Locate the cell with the specified text and output its [x, y] center coordinate. 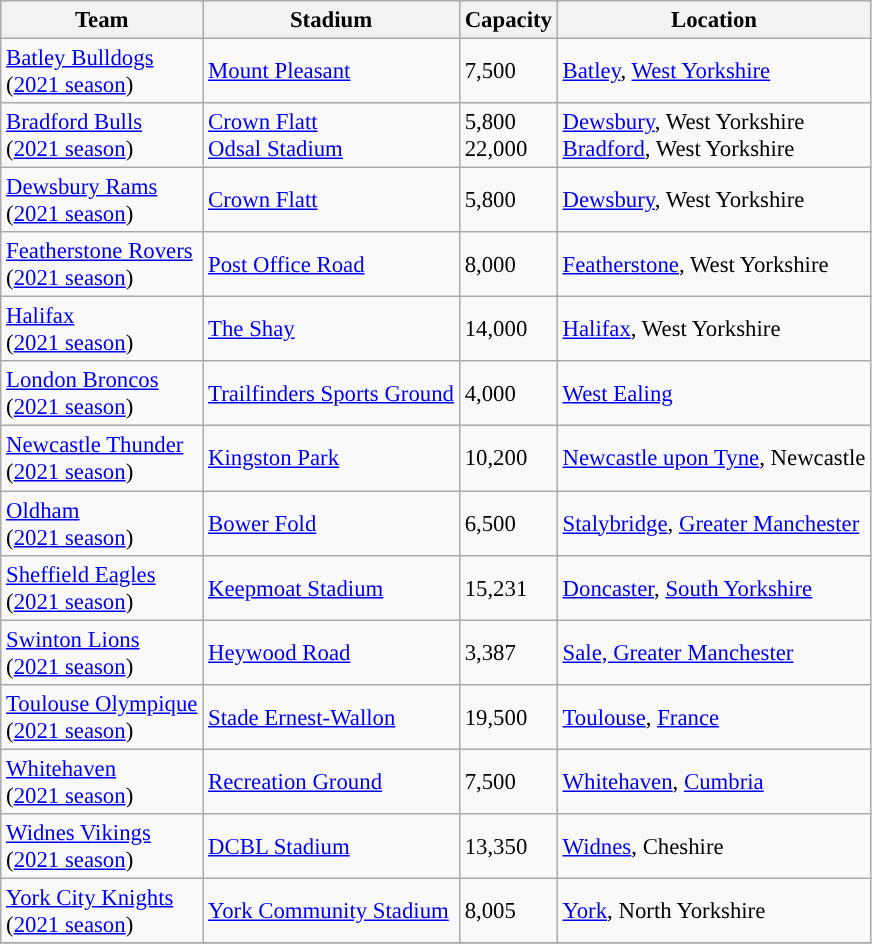
Post Office Road [332, 264]
Batley Bulldogs(2021 season) [102, 72]
Dewsbury, West YorkshireBradford, West Yorkshire [714, 136]
York Community Stadium [332, 910]
Whitehaven(2021 season) [102, 782]
Toulouse Olympique(2021 season) [102, 716]
6,500 [508, 524]
5,80022,000 [508, 136]
Sale, Greater Manchester [714, 652]
19,500 [508, 716]
DCBL Stadium [332, 846]
Location [714, 20]
Crown FlattOdsal Stadium [332, 136]
Bradford Bulls(2021 season) [102, 136]
Recreation Ground [332, 782]
Newcastle upon Tyne, Newcastle [714, 458]
Doncaster, South Yorkshire [714, 588]
Whitehaven, Cumbria [714, 782]
8,005 [508, 910]
Oldham(2021 season) [102, 524]
The Shay [332, 330]
Batley, West Yorkshire [714, 72]
Keepmoat Stadium [332, 588]
York, North Yorkshire [714, 910]
Widnes Vikings(2021 season) [102, 846]
Featherstone Rovers(2021 season) [102, 264]
10,200 [508, 458]
Crown Flatt [332, 200]
West Ealing [714, 394]
Heywood Road [332, 652]
5,800 [508, 200]
Sheffield Eagles(2021 season) [102, 588]
14,000 [508, 330]
Capacity [508, 20]
Stade Ernest-Wallon [332, 716]
Mount Pleasant [332, 72]
3,387 [508, 652]
Swinton Lions(2021 season) [102, 652]
Featherstone, West Yorkshire [714, 264]
London Broncos(2021 season) [102, 394]
Dewsbury, West Yorkshire [714, 200]
15,231 [508, 588]
Stalybridge, Greater Manchester [714, 524]
Kingston Park [332, 458]
Widnes, Cheshire [714, 846]
Halifax(2021 season) [102, 330]
York City Knights(2021 season) [102, 910]
Stadium [332, 20]
Toulouse, France [714, 716]
13,350 [508, 846]
Team [102, 20]
Newcastle Thunder(2021 season) [102, 458]
Bower Fold [332, 524]
8,000 [508, 264]
Trailfinders Sports Ground [332, 394]
Halifax, West Yorkshire [714, 330]
4,000 [508, 394]
Dewsbury Rams(2021 season) [102, 200]
